Search for the cell housing the specified text and yield its (X, Y) center coordinate. 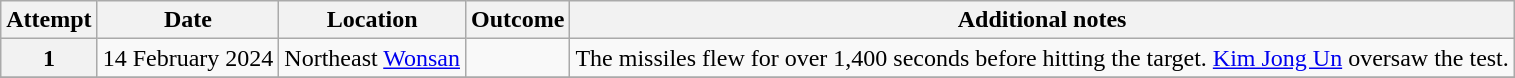
Northeast Wonsan (372, 58)
The missiles flew for over 1,400 seconds before hitting the target. Kim Jong Un oversaw the test. (1042, 58)
14 February 2024 (188, 58)
Location (372, 20)
Additional notes (1042, 20)
Outcome (518, 20)
Attempt (49, 20)
Date (188, 20)
1 (49, 58)
